Locate the cell with the specified text and output its [x, y] center coordinate. 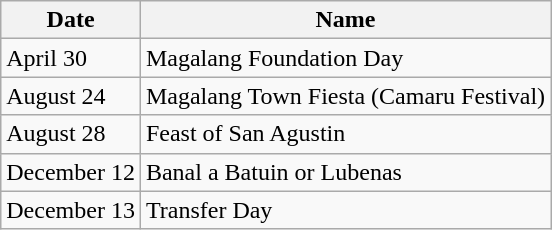
Magalang Town Fiesta (Camaru Festival) [345, 96]
Banal a Batuin or Lubenas [345, 172]
December 13 [71, 210]
Feast of San Agustin [345, 134]
August 28 [71, 134]
Date [71, 20]
Name [345, 20]
December 12 [71, 172]
August 24 [71, 96]
April 30 [71, 58]
Magalang Foundation Day [345, 58]
Transfer Day [345, 210]
